Locate the cell with the specified text and output its (X, Y) center coordinate. 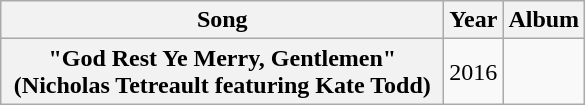
Year (474, 20)
2016 (474, 72)
Album (544, 20)
"God Rest Ye Merry, Gentlemen"(Nicholas Tetreault featuring Kate Todd) (222, 72)
Song (222, 20)
